Return (x, y) of the center of cell containing provided text 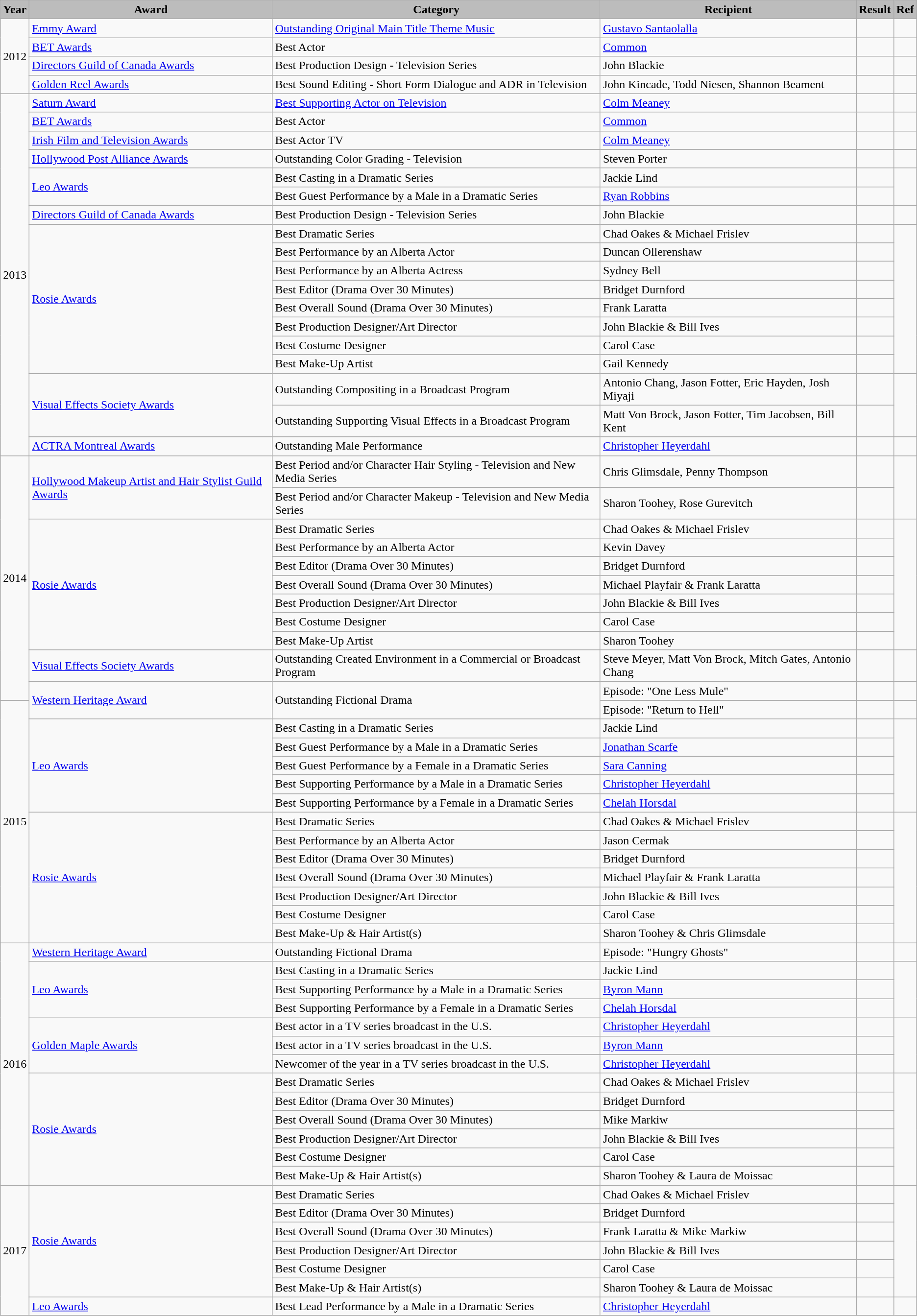
Best Lead Performance by a Male in a Dramatic Series (436, 1306)
Episode: "Hungry Ghosts" (728, 952)
Best Period and/or Character Hair Styling - Television and New Media Series (436, 471)
Ryan Robbins (728, 196)
Steven Porter (728, 159)
2015 (15, 822)
Frank Laratta & Mike Markiw (728, 1232)
Jason Cermak (728, 840)
Kevin Davey (728, 547)
Sharon Toohey, Rose Gurevitch (728, 503)
Outstanding Created Environment in a Commercial or Broadcast Program (436, 666)
Newcomer of the year in a TV series broadcast in the U.S. (436, 1064)
Outstanding Male Performance (436, 446)
Sharon Toohey & Chris Glimsdale (728, 933)
2014 (15, 578)
Outstanding Color Grading - Television (436, 159)
Category (436, 10)
Frank Laratta (728, 308)
Episode: "Return to Hell" (728, 710)
Outstanding Original Main Title Theme Music (436, 28)
Best Supporting Actor on Television (436, 103)
Irish Film and Television Awards (151, 140)
Sharon Toohey (728, 641)
Recipient (728, 10)
Golden Maple Awards (151, 1045)
Chris Glimsdale, Penny Thompson (728, 471)
Emmy Award (151, 28)
Episode: "One Less Mule" (728, 691)
Best Sound Editing - Short Form Dialogue and ADR in Television (436, 84)
Gustavo Santaolalla (728, 28)
Best Performance by an Alberta Actress (436, 271)
Jonathan Scarfe (728, 747)
2016 (15, 1064)
Mike Markiw (728, 1120)
Sydney Bell (728, 271)
Antonio Chang, Jason Fotter, Eric Hayden, Josh Miyaji (728, 389)
2017 (15, 1250)
Year (15, 10)
Hollywood Post Alliance Awards (151, 159)
Result (875, 10)
Duncan Ollerenshaw (728, 252)
Award (151, 10)
Saturn Award (151, 103)
Golden Reel Awards (151, 84)
Outstanding Supporting Visual Effects in a Broadcast Program (436, 421)
ACTRA Montreal Awards (151, 446)
Best Period and/or Character Makeup - Television and New Media Series (436, 503)
2013 (15, 274)
Best Actor TV (436, 140)
Sara Canning (728, 766)
Steve Meyer, Matt Von Brock, Mitch Gates, Antonio Chang (728, 666)
Outstanding Compositing in a Broadcast Program (436, 389)
Ref (905, 10)
Matt Von Brock, Jason Fotter, Tim Jacobsen, Bill Kent (728, 421)
John Kincade, Todd Niesen, Shannon Beament (728, 84)
Best Guest Performance by a Female in a Dramatic Series (436, 766)
Gail Kennedy (728, 364)
Hollywood Makeup Artist and Hair Stylist Guild Awards (151, 487)
2012 (15, 56)
